Return [x, y] of the center of cell containing provided text 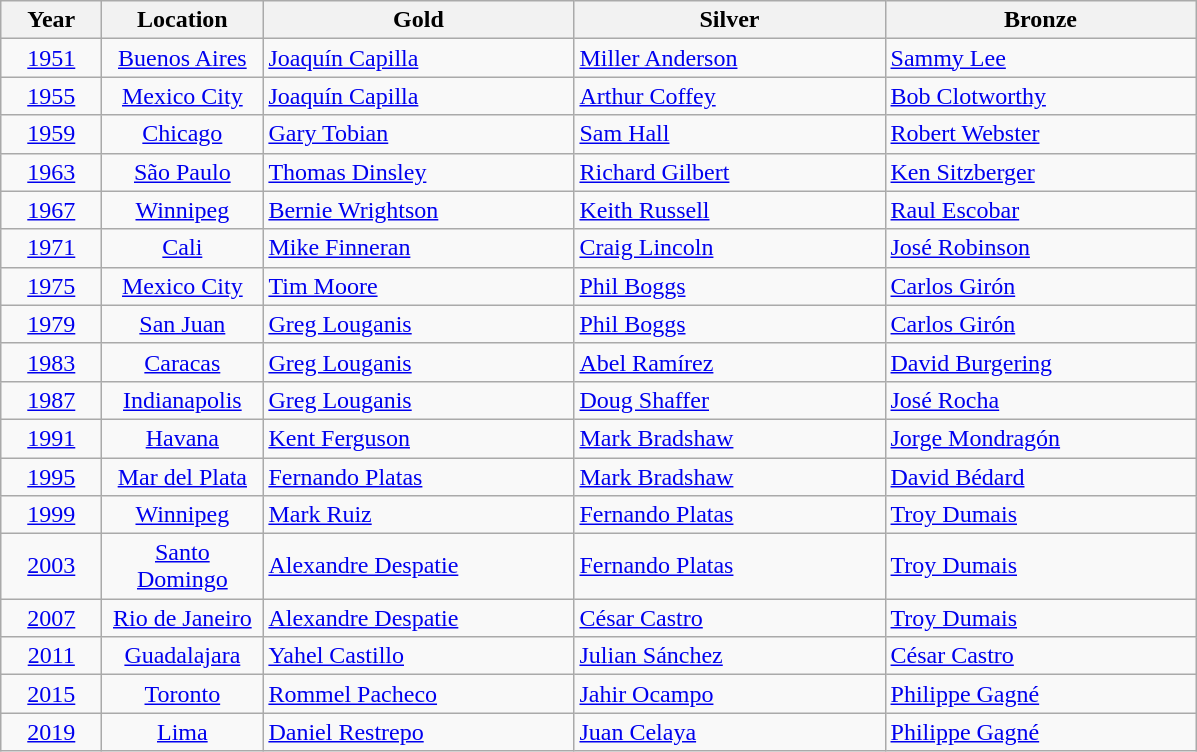
Location [182, 20]
José Rocha [1040, 400]
1959 [52, 134]
Rommel Pacheco [418, 694]
Silver [730, 20]
San Juan [182, 324]
Chicago [182, 134]
1955 [52, 96]
Abel Ramírez [730, 362]
1963 [52, 172]
2011 [52, 656]
Tim Moore [418, 286]
Sam Hall [730, 134]
Doug Shaffer [730, 400]
Bernie Wrightson [418, 210]
Year [52, 20]
Kent Ferguson [418, 438]
Craig Lincoln [730, 248]
1979 [52, 324]
Juan Celaya [730, 732]
1999 [52, 515]
Julian Sánchez [730, 656]
Daniel Restrepo [418, 732]
1987 [52, 400]
Buenos Aires [182, 58]
1983 [52, 362]
1995 [52, 477]
Mark Ruiz [418, 515]
1975 [52, 286]
Rio de Janeiro [182, 618]
Raul Escobar [1040, 210]
Yahel Castillo [418, 656]
José Robinson [1040, 248]
Ken Sitzberger [1040, 172]
Gary Tobian [418, 134]
2003 [52, 566]
Santo Domingo [182, 566]
Robert Webster [1040, 134]
1971 [52, 248]
Miller Anderson [730, 58]
Havana [182, 438]
Jahir Ocampo [730, 694]
Cali [182, 248]
Richard Gilbert [730, 172]
Jorge Mondragón [1040, 438]
Bronze [1040, 20]
Thomas Dinsley [418, 172]
Keith Russell [730, 210]
David Burgering [1040, 362]
Mike Finneran [418, 248]
1951 [52, 58]
Lima [182, 732]
1967 [52, 210]
2007 [52, 618]
2019 [52, 732]
Bob Clotworthy [1040, 96]
2015 [52, 694]
1991 [52, 438]
Caracas [182, 362]
Guadalajara [182, 656]
Sammy Lee [1040, 58]
Gold [418, 20]
Mar del Plata [182, 477]
Toronto [182, 694]
Arthur Coffey [730, 96]
David Bédard [1040, 477]
São Paulo [182, 172]
Indianapolis [182, 400]
